Extract the [x, y] coordinate from the center of the cell holding the provided text.  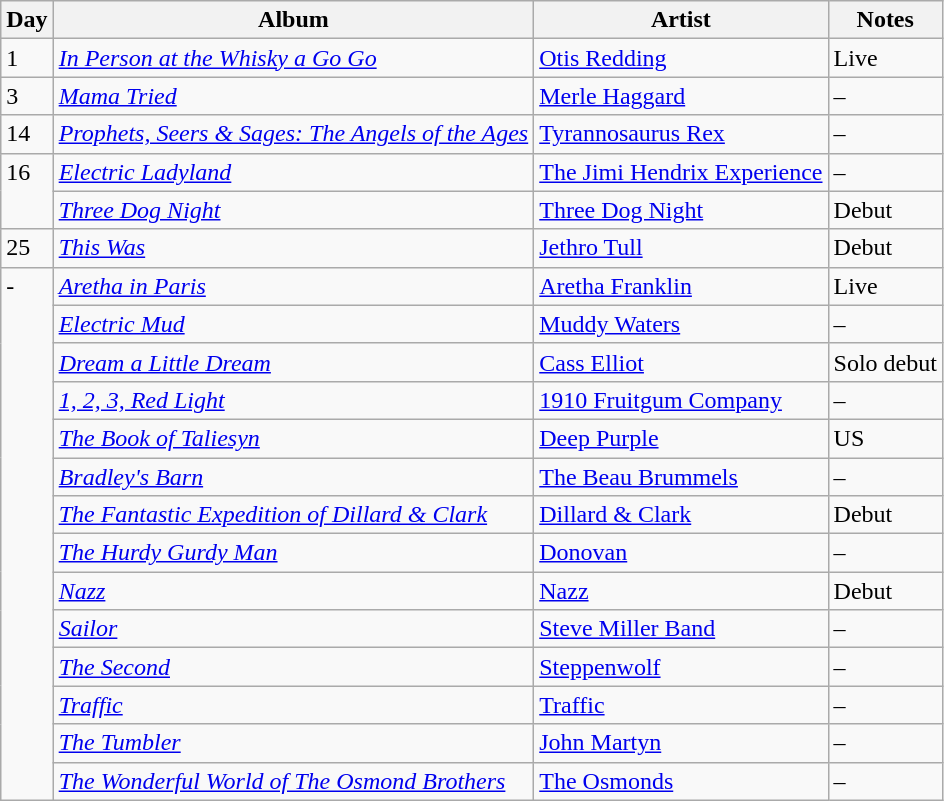
Muddy Waters [681, 324]
1, 2, 3, Red Light [294, 400]
Cass Elliot [681, 362]
Aretha Franklin [681, 286]
3 [27, 96]
The Wonderful World of The Osmond Brothers [294, 781]
14 [27, 134]
Dream a Little Dream [294, 362]
Album [294, 20]
1 [27, 58]
Mama Tried [294, 96]
Merle Haggard [681, 96]
The Beau Brummels [681, 477]
Prophets, Seers & Sages: The Angels of the Ages [294, 134]
Solo debut [885, 362]
The Osmonds [681, 781]
Deep Purple [681, 438]
Electric Mud [294, 324]
- [27, 534]
Steve Miller Band [681, 629]
John Martyn [681, 743]
Electric Ladyland [294, 172]
US [885, 438]
The Jimi Hendrix Experience [681, 172]
This Was [294, 248]
Aretha in Paris [294, 286]
Otis Redding [681, 58]
Steppenwolf [681, 667]
Sailor [294, 629]
Jethro Tull [681, 248]
Day [27, 20]
Dillard & Clark [681, 515]
16 [27, 191]
The Book of Taliesyn [294, 438]
Bradley's Barn [294, 477]
The Hurdy Gurdy Man [294, 553]
Donovan [681, 553]
Notes [885, 20]
The Fantastic Expedition of Dillard & Clark [294, 515]
Artist [681, 20]
The Second [294, 667]
In Person at the Whisky a Go Go [294, 58]
Tyrannosaurus Rex [681, 134]
1910 Fruitgum Company [681, 400]
The Tumbler [294, 743]
25 [27, 248]
